Determine the (X, Y) coordinate at the center of the cell enclosing the given text.  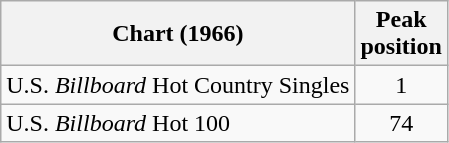
1 (401, 85)
74 (401, 123)
Chart (1966) (178, 34)
U.S. Billboard Hot 100 (178, 123)
Peakposition (401, 34)
U.S. Billboard Hot Country Singles (178, 85)
